From the cell containing the given text, extract its center point as [x, y] coordinate. 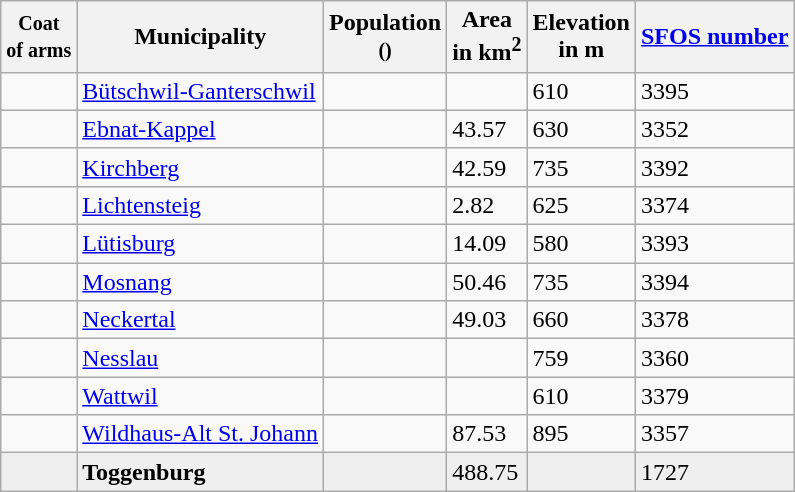
895 [581, 434]
Municipality [200, 37]
Coat of arms [39, 37]
Neckertal [200, 320]
Toggenburg [200, 472]
3378 [714, 320]
Bütschwil-Ganterschwil [200, 91]
50.46 [487, 282]
49.03 [487, 320]
3379 [714, 396]
3393 [714, 244]
Population () [386, 37]
3392 [714, 167]
43.57 [487, 129]
Lichtensteig [200, 205]
3352 [714, 129]
1727 [714, 472]
3357 [714, 434]
625 [581, 205]
Lütisburg [200, 244]
759 [581, 358]
3360 [714, 358]
Nesslau [200, 358]
Kirchberg [200, 167]
Wattwil [200, 396]
660 [581, 320]
630 [581, 129]
Areain km2 [487, 37]
488.75 [487, 472]
Wildhaus-Alt St. Johann [200, 434]
580 [581, 244]
14.09 [487, 244]
87.53 [487, 434]
Elevation in m [581, 37]
3395 [714, 91]
SFOS number [714, 37]
3374 [714, 205]
Ebnat-Kappel [200, 129]
Mosnang [200, 282]
3394 [714, 282]
42.59 [487, 167]
2.82 [487, 205]
